Determine the [x, y] coordinate at the center of the cell enclosing the given text.  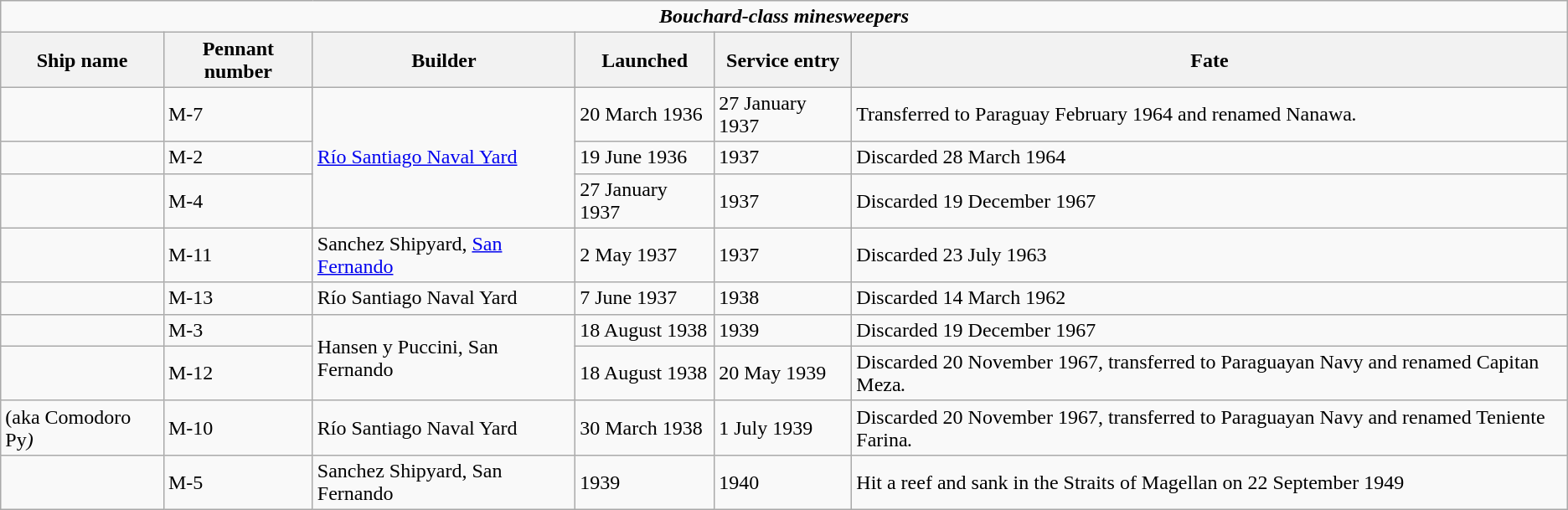
Service entry [783, 60]
Builder [444, 60]
M-2 [238, 157]
Discarded 28 March 1964 [1210, 157]
19 June 1936 [645, 157]
M-4 [238, 201]
1 July 1939 [783, 427]
Discarded 23 July 1963 [1210, 255]
Transferred to Paraguay February 1964 and renamed Nanawa. [1210, 114]
Fate [1210, 60]
Launched [645, 60]
7 June 1937 [645, 298]
Ship name [82, 60]
M-5 [238, 482]
20 March 1936 [645, 114]
(aka Comodoro Py) [82, 427]
Hansen y Puccini, San Fernando [444, 357]
Discarded 20 November 1967, transferred to Paraguayan Navy and renamed Capitan Meza. [1210, 373]
M-11 [238, 255]
Bouchard-class minesweepers [784, 17]
30 March 1938 [645, 427]
1940 [783, 482]
Pennant number [238, 60]
M-3 [238, 330]
Hit a reef and sank in the Straits of Magellan on 22 September 1949 [1210, 482]
1938 [783, 298]
M-12 [238, 373]
M-10 [238, 427]
20 May 1939 [783, 373]
M-7 [238, 114]
Discarded 20 November 1967, transferred to Paraguayan Navy and renamed Teniente Farina. [1210, 427]
M-13 [238, 298]
Discarded 14 March 1962 [1210, 298]
2 May 1937 [645, 255]
